Search for the cell housing the specified text and yield its (X, Y) center coordinate. 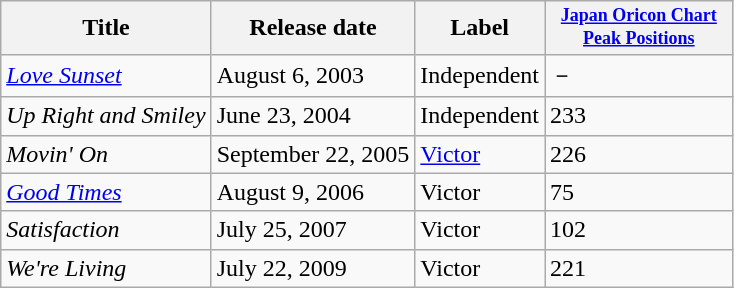
August 6, 2003 (313, 76)
Japan Oricon Chart Peak Positions (638, 28)
75 (638, 192)
Label (480, 28)
Release date (313, 28)
102 (638, 230)
July 25, 2007 (313, 230)
221 (638, 268)
August 9, 2006 (313, 192)
226 (638, 154)
Up Right and Smiley (106, 116)
July 22, 2009 (313, 268)
Movin' On (106, 154)
Satisfaction (106, 230)
September 22, 2005 (313, 154)
June 23, 2004 (313, 116)
Good Times (106, 192)
Title (106, 28)
We're Living (106, 268)
Love Sunset (106, 76)
233 (638, 116)
－ (638, 76)
